Determine the [X, Y] coordinate at the center of the cell enclosing the given text.  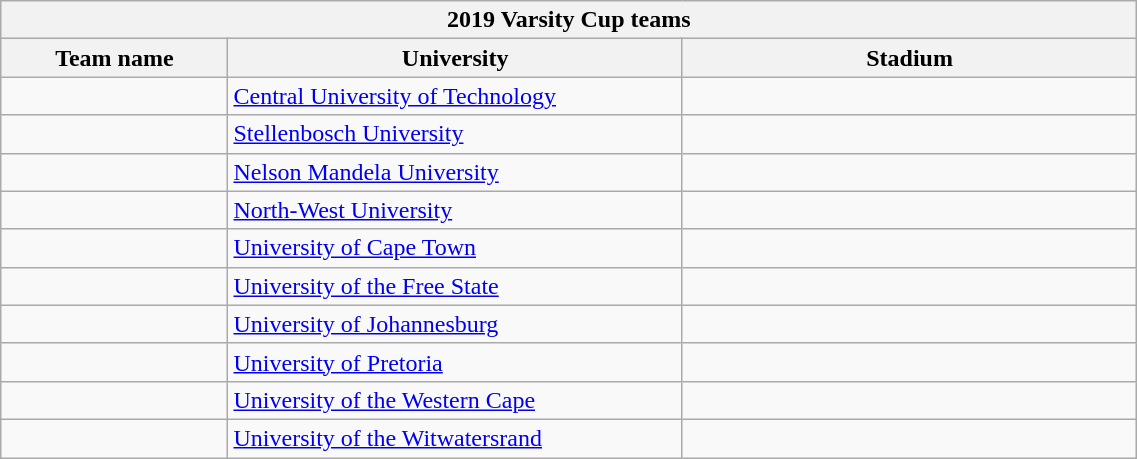
Stadium [909, 58]
University of Cape Town [455, 248]
Team name [114, 58]
University of Johannesburg [455, 324]
2019 Varsity Cup teams [569, 20]
Nelson Mandela University [455, 172]
University of Pretoria [455, 362]
University of the Witwatersrand [455, 438]
University of the Western Cape [455, 400]
North-West University [455, 210]
Central University of Technology [455, 96]
Stellenbosch University [455, 134]
University of the Free State [455, 286]
University [455, 58]
